Locate the cell with the specified text and output its [X, Y] center coordinate. 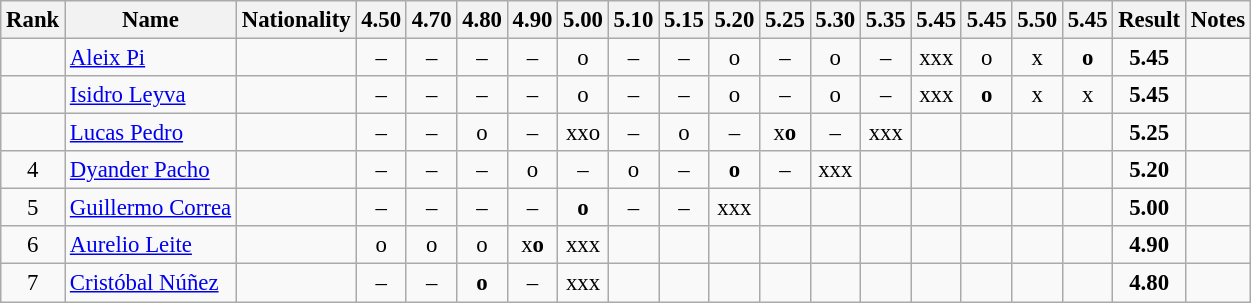
5.30 [835, 20]
4.50 [381, 20]
Name [151, 20]
5 [33, 208]
Result [1150, 20]
Isidro Leyva [151, 95]
5.35 [886, 20]
7 [33, 283]
5.10 [633, 20]
xxo [583, 133]
5.50 [1037, 20]
Notes [1218, 20]
Rank [33, 20]
Dyander Pacho [151, 170]
4 [33, 170]
Lucas Pedro [151, 133]
Aleix Pi [151, 58]
Guillermo Correa [151, 208]
Nationality [296, 20]
Cristóbal Núñez [151, 283]
5.15 [684, 20]
6 [33, 245]
4.70 [431, 20]
Aurelio Leite [151, 245]
